Identify which cell holds the provided text, then report its (x, y) central coordinate. 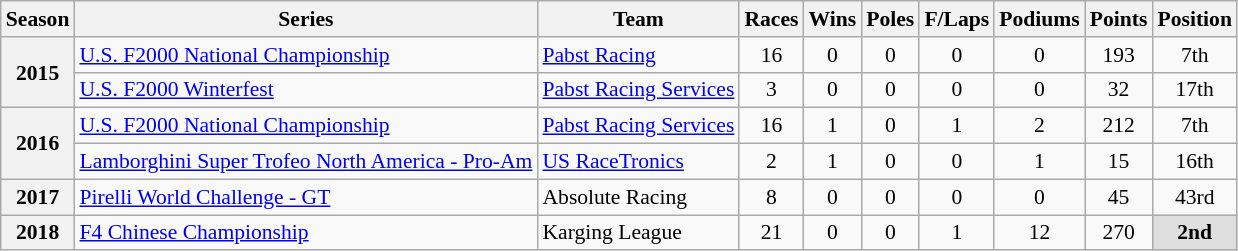
15 (1119, 162)
12 (1040, 233)
Series (306, 19)
Absolute Racing (638, 197)
Pabst Racing (638, 55)
2016 (38, 144)
212 (1119, 126)
Wins (833, 19)
2015 (38, 72)
2018 (38, 233)
Karging League (638, 233)
270 (1119, 233)
Team (638, 19)
F4 Chinese Championship (306, 233)
21 (771, 233)
Poles (890, 19)
Races (771, 19)
F/Laps (956, 19)
Season (38, 19)
43rd (1194, 197)
17th (1194, 90)
Position (1194, 19)
32 (1119, 90)
16th (1194, 162)
Pirelli World Challenge - GT (306, 197)
45 (1119, 197)
US RaceTronics (638, 162)
Lamborghini Super Trofeo North America - Pro-Am (306, 162)
2017 (38, 197)
3 (771, 90)
Podiums (1040, 19)
8 (771, 197)
193 (1119, 55)
U.S. F2000 Winterfest (306, 90)
2nd (1194, 233)
Points (1119, 19)
